Output the [x, y] coordinate of the center of the cell containing the given text.  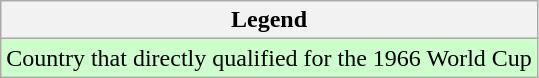
Country that directly qualified for the 1966 World Cup [270, 58]
Legend [270, 20]
